Search for the cell housing the specified text and yield its (X, Y) center coordinate. 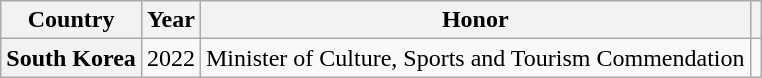
Year (170, 20)
Country (72, 20)
South Korea (72, 58)
Minister of Culture, Sports and Tourism Commendation (475, 58)
2022 (170, 58)
Honor (475, 20)
